Capture the cell that displays the provided text and extract its (x, y) central coordinate. 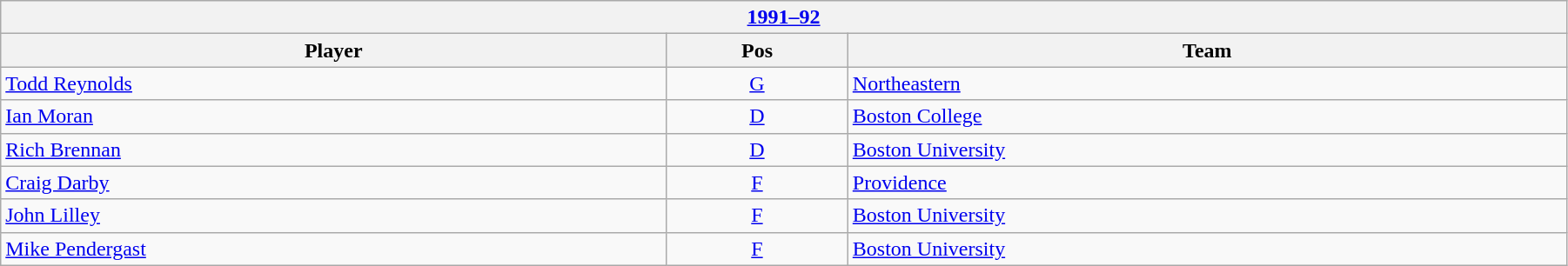
Craig Darby (334, 183)
1991–92 (784, 17)
Providence (1207, 183)
John Lilley (334, 216)
Northeastern (1207, 83)
Team (1207, 50)
Rich Brennan (334, 150)
Todd Reynolds (334, 83)
Boston College (1207, 116)
G (757, 83)
Ian Moran (334, 116)
Mike Pendergast (334, 249)
Pos (757, 50)
Player (334, 50)
